Identify which cell holds the provided text, then report its [x, y] central coordinate. 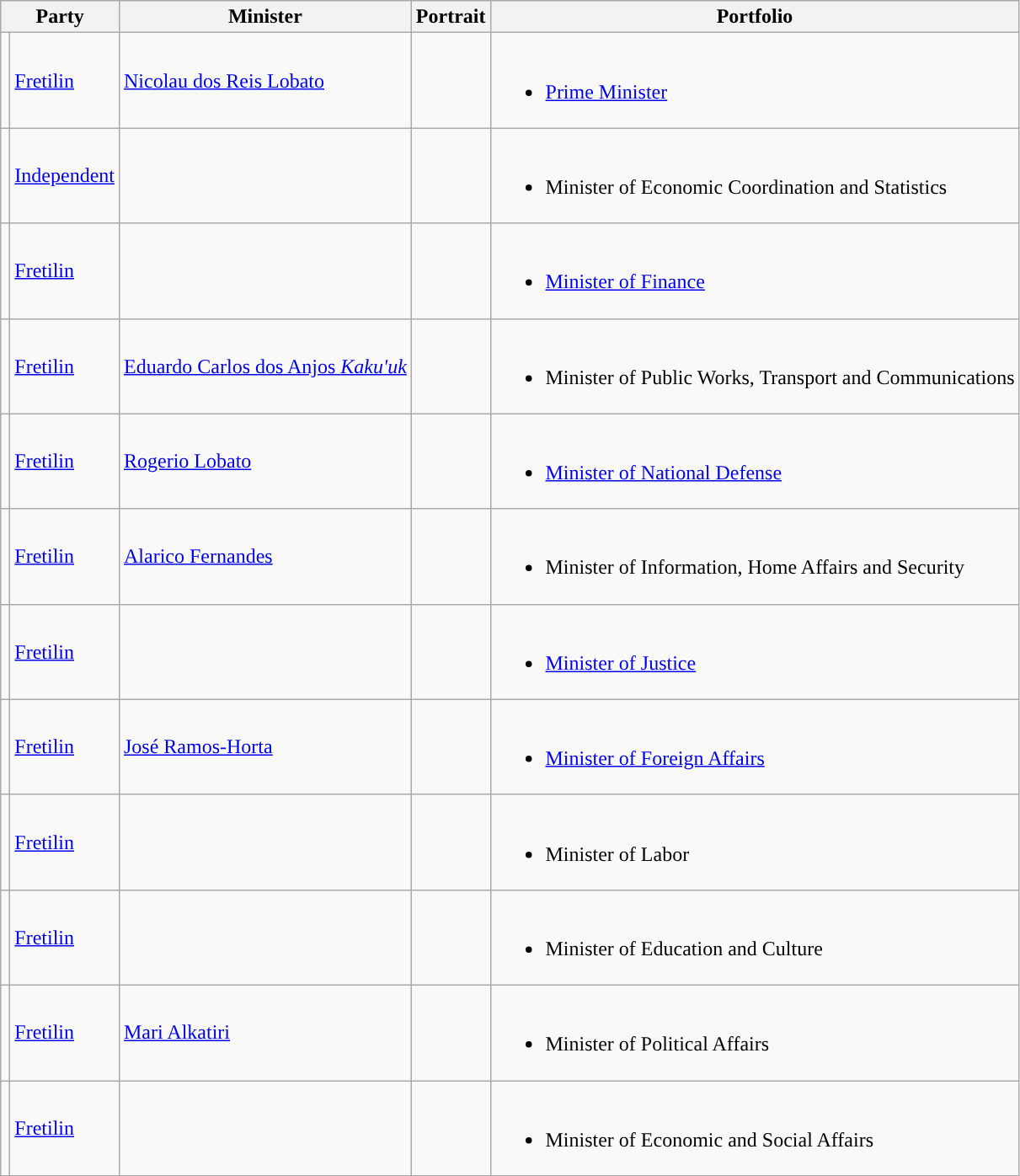
Portrait [451, 17]
Minister of Economic Coordination and Statistics [755, 175]
Independent [65, 175]
Minister of Labor [755, 842]
Minister of Finance [755, 271]
Minister of Economic and Social Affairs [755, 1127]
Minister of Political Affairs [755, 1033]
Mari Alkatiri [264, 1033]
Minister of Public Works, Transport and Communications [755, 366]
Minister of Education and Culture [755, 937]
Minister of National Defense [755, 462]
Minister of Justice [755, 652]
Alarico Fernandes [264, 556]
Minister of Foreign Affairs [755, 746]
Minister [264, 17]
Rogerio Lobato [264, 462]
Portfolio [755, 17]
Nicolau dos Reis Lobato [264, 81]
Minister of Information, Home Affairs and Security [755, 556]
Party [61, 17]
Prime Minister [755, 81]
José Ramos-Horta [264, 746]
Eduardo Carlos dos Anjos Kaku'uk [264, 366]
